Output the (x, y) coordinate of the center of the cell containing the given text.  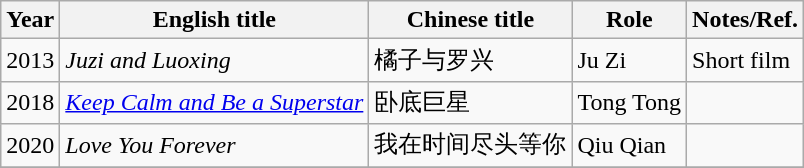
Notes/Ref. (746, 20)
Chinese title (470, 20)
Tong Tong (630, 102)
Keep Calm and Be a Superstar (214, 102)
2018 (30, 102)
橘子与罗兴 (470, 60)
Year (30, 20)
卧底巨星 (470, 102)
Ju Zi (630, 60)
Role (630, 20)
我在时间尽头等你 (470, 146)
English title (214, 20)
2013 (30, 60)
Short film (746, 60)
Juzi and Luoxing (214, 60)
Love You Forever (214, 146)
Qiu Qian (630, 146)
2020 (30, 146)
